Scan for the cell matching the given text and deliver its [x, y] coordinate at center. 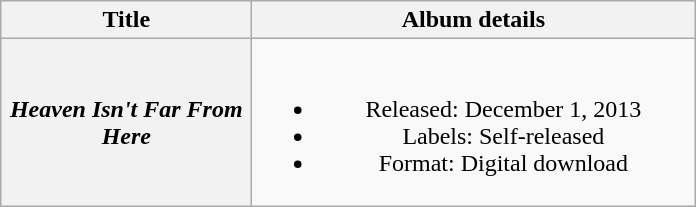
Album details [474, 20]
Heaven Isn't Far From Here [126, 122]
Released: December 1, 2013Labels: Self-releasedFormat: Digital download [474, 122]
Title [126, 20]
